Determine the (x, y) coordinate at the center of the cell enclosing the given text.  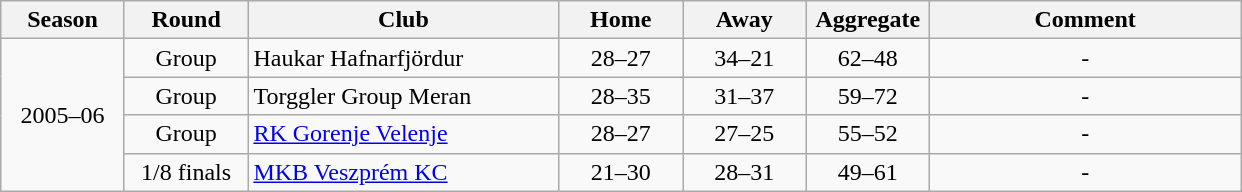
62–48 (868, 58)
28–31 (744, 172)
Round (186, 20)
RK Gorenje Velenje (404, 134)
31–37 (744, 96)
59–72 (868, 96)
28–35 (621, 96)
Aggregate (868, 20)
49–61 (868, 172)
Club (404, 20)
Home (621, 20)
21–30 (621, 172)
Haukar Hafnarfjördur (404, 58)
Torggler Group Meran (404, 96)
55–52 (868, 134)
Away (744, 20)
27–25 (744, 134)
34–21 (744, 58)
1/8 finals (186, 172)
Comment (1086, 20)
MKB Veszprém KC (404, 172)
2005–06 (63, 115)
Season (63, 20)
